Output the (x, y) coordinate of the center of the cell containing the given text.  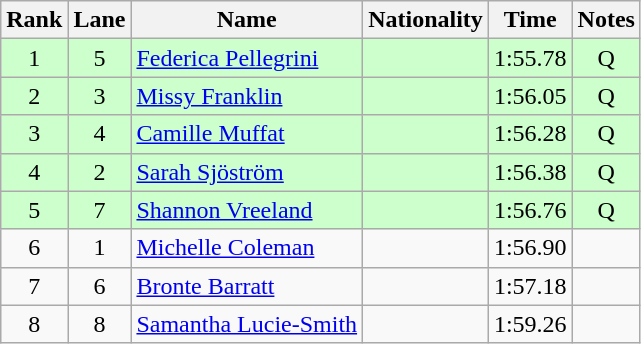
Lane (100, 20)
Camille Muffat (247, 134)
1:56.05 (530, 96)
1:59.26 (530, 324)
Nationality (426, 20)
Michelle Coleman (247, 248)
Sarah Sjöström (247, 172)
Rank (34, 20)
1:56.28 (530, 134)
Time (530, 20)
Shannon Vreeland (247, 210)
Bronte Barratt (247, 286)
1:57.18 (530, 286)
1:56.76 (530, 210)
1:55.78 (530, 58)
Missy Franklin (247, 96)
Notes (606, 20)
Name (247, 20)
Samantha Lucie-Smith (247, 324)
Federica Pellegrini (247, 58)
1:56.90 (530, 248)
1:56.38 (530, 172)
